Return the (x, y) coordinate for the center point of the cell that contains the specified text.  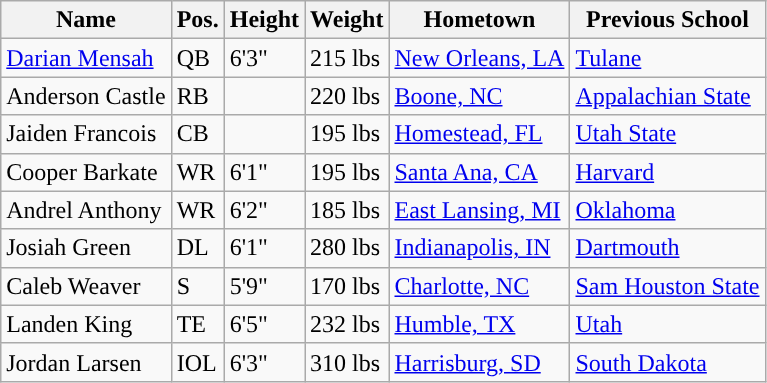
Height (264, 20)
Harvard (668, 172)
215 lbs (347, 58)
185 lbs (347, 210)
Harrisburg, SD (480, 362)
Tulane (668, 58)
Dartmouth (668, 248)
Andrel Anthony (86, 210)
Utah State (668, 134)
Landen King (86, 324)
RB (198, 96)
Jaiden Francois (86, 134)
TE (198, 324)
Oklahoma (668, 210)
Previous School (668, 20)
East Lansing, MI (480, 210)
CB (198, 134)
Caleb Weaver (86, 286)
280 lbs (347, 248)
Boone, NC (480, 96)
Pos. (198, 20)
6'5" (264, 324)
S (198, 286)
Name (86, 20)
Utah (668, 324)
IOL (198, 362)
232 lbs (347, 324)
Appalachian State (668, 96)
DL (198, 248)
310 lbs (347, 362)
South Dakota (668, 362)
Humble, TX (480, 324)
Santa Ana, CA (480, 172)
5'9" (264, 286)
Darian Mensah (86, 58)
Cooper Barkate (86, 172)
Homestead, FL (480, 134)
Hometown (480, 20)
QB (198, 58)
220 lbs (347, 96)
Weight (347, 20)
Jordan Larsen (86, 362)
6'2" (264, 210)
Sam Houston State (668, 286)
170 lbs (347, 286)
Josiah Green (86, 248)
Charlotte, NC (480, 286)
Indianapolis, IN (480, 248)
Anderson Castle (86, 96)
New Orleans, LA (480, 58)
